For the text-containing cell, return its midpoint in (x, y) coordinate format. 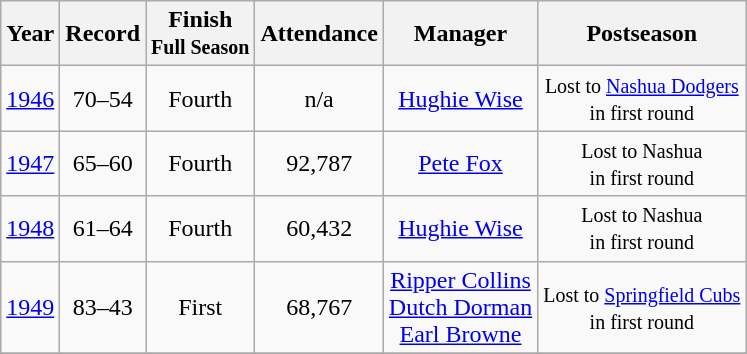
1947 (30, 164)
Year (30, 34)
Manager (460, 34)
Lost to Nashua Dodgersin first round (642, 98)
70–54 (103, 98)
Postseason (642, 34)
Record (103, 34)
68,767 (319, 307)
n/a (319, 98)
83–43 (103, 307)
Lost to Springfield Cubsin first round (642, 307)
Ripper CollinsDutch DormanEarl Browne (460, 307)
1949 (30, 307)
65–60 (103, 164)
1948 (30, 228)
92,787 (319, 164)
61–64 (103, 228)
Pete Fox (460, 164)
60,432 (319, 228)
Attendance (319, 34)
1946 (30, 98)
First (200, 307)
Finish Full Season (200, 34)
